Identify which cell holds the provided text, then report its [x, y] central coordinate. 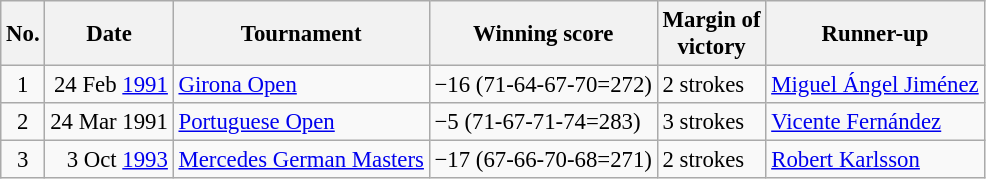
3 strokes [712, 122]
24 Mar 1991 [109, 122]
24 Feb 1991 [109, 85]
Miguel Ángel Jiménez [875, 85]
Portuguese Open [301, 122]
Tournament [301, 34]
2 [23, 122]
Vicente Fernández [875, 122]
Date [109, 34]
Robert Karlsson [875, 160]
1 [23, 85]
3 Oct 1993 [109, 160]
Mercedes German Masters [301, 160]
−16 (71-64-67-70=272) [543, 85]
Margin ofvictory [712, 34]
−17 (67-66-70-68=271) [543, 160]
Winning score [543, 34]
No. [23, 34]
−5 (71-67-71-74=283) [543, 122]
Girona Open [301, 85]
3 [23, 160]
Runner-up [875, 34]
